Identify which cell holds the provided text, then report its (X, Y) central coordinate. 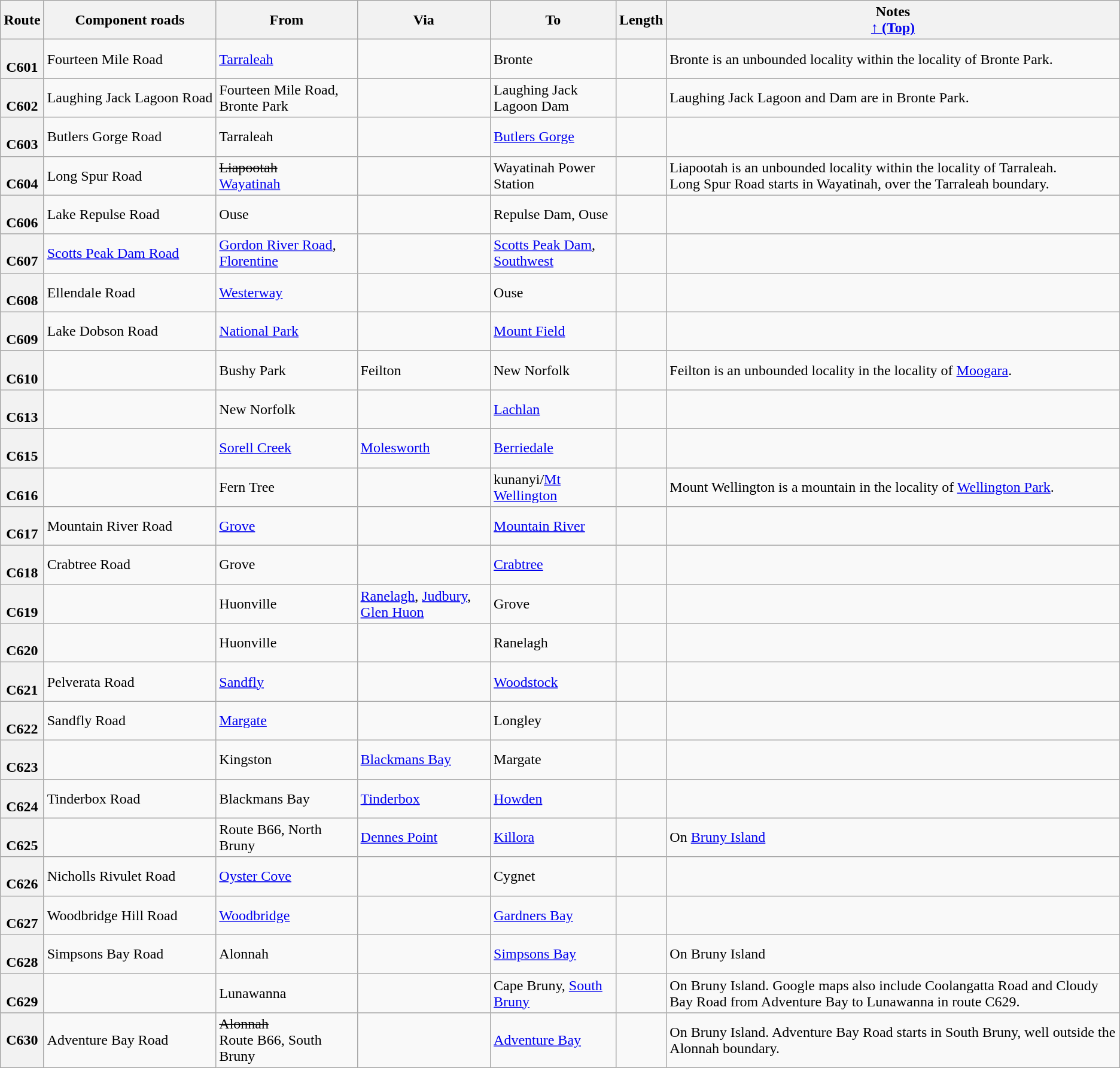
Lachlan (553, 409)
Woodbridge Hill Road (130, 915)
Nicholls Rivulet Road (130, 876)
Bronte is an unbounded locality within the locality of Bronte Park. (893, 59)
C615 (22, 448)
C621 (22, 682)
C616 (22, 487)
Wayatinah Power Station (553, 176)
Ranelagh (553, 643)
Butlers Gorge Road (130, 136)
Repulse Dam, Ouse (553, 214)
Gardners Bay (553, 915)
C602 (22, 98)
C601 (22, 59)
Butlers Gorge (553, 136)
Route (22, 20)
C627 (22, 915)
Crabtree (553, 565)
C618 (22, 565)
Bushy Park (287, 370)
Killora (553, 838)
C623 (22, 760)
Laughing Jack Lagoon Road (130, 98)
Oyster Cove (287, 876)
Laughing Jack Lagoon and Dam are in Bronte Park. (893, 98)
C613 (22, 409)
Simpsons Bay Road (130, 954)
C607 (22, 254)
C630 (22, 1040)
Via (424, 20)
Adventure Bay (553, 1040)
Alonnah (287, 954)
Westerway (287, 292)
C608 (22, 292)
Length (641, 20)
Berriedale (553, 448)
kunanyi/Mt Wellington (553, 487)
Feilton (424, 370)
Dennes Point (424, 838)
On Bruny Island. Adventure Bay Road starts in South Bruny, well outside the Alonnah boundary. (893, 1040)
Pelverata Road (130, 682)
On Bruny Island. Google maps also include Coolangatta Road and Cloudy Bay Road from Adventure Bay to Lunawanna in route C629. (893, 993)
Lake Dobson Road (130, 331)
From (287, 20)
Laughing Jack Lagoon Dam (553, 98)
Sandfly (287, 682)
Mount Field (553, 331)
Sorell Creek (287, 448)
Woodbridge (287, 915)
Liapootah is an unbounded locality within the locality of Tarraleah. Long Spur Road starts in Wayatinah, over the Tarraleah boundary. (893, 176)
C624 (22, 798)
C620 (22, 643)
C609 (22, 331)
Kingston (287, 760)
Notes↑ (Top) (893, 20)
Route B66, North Bruny (287, 838)
Crabtree Road (130, 565)
C603 (22, 136)
Bronte (553, 59)
Fourteen Mile Road (130, 59)
National Park (287, 331)
Fourteen Mile Road, Bronte Park (287, 98)
Gordon River Road, Florentine (287, 254)
Lunawanna (287, 993)
C619 (22, 604)
C604 (22, 176)
Sandfly Road (130, 720)
C622 (22, 720)
Adventure Bay Road (130, 1040)
Tinderbox (424, 798)
Liapootah Wayatinah (287, 176)
Cygnet (553, 876)
Molesworth (424, 448)
Mountain River (553, 527)
Howden (553, 798)
C629 (22, 993)
Long Spur Road (130, 176)
Mount Wellington is a mountain in the locality of Wellington Park. (893, 487)
C610 (22, 370)
Feilton is an unbounded locality in the locality of Moogara. (893, 370)
Scotts Peak Dam Road (130, 254)
Cape Bruny, South Bruny (553, 993)
Ellendale Road (130, 292)
Mountain River Road (130, 527)
To (553, 20)
Component roads (130, 20)
Woodstock (553, 682)
C617 (22, 527)
C625 (22, 838)
Fern Tree (287, 487)
Longley (553, 720)
C628 (22, 954)
Lake Repulse Road (130, 214)
Tinderbox Road (130, 798)
C606 (22, 214)
Scotts Peak Dam, Southwest (553, 254)
Simpsons Bay (553, 954)
C626 (22, 876)
Ranelagh, Judbury, Glen Huon (424, 604)
Alonnah Route B66, South Bruny (287, 1040)
